For the text-containing cell, return its midpoint in [x, y] coordinate format. 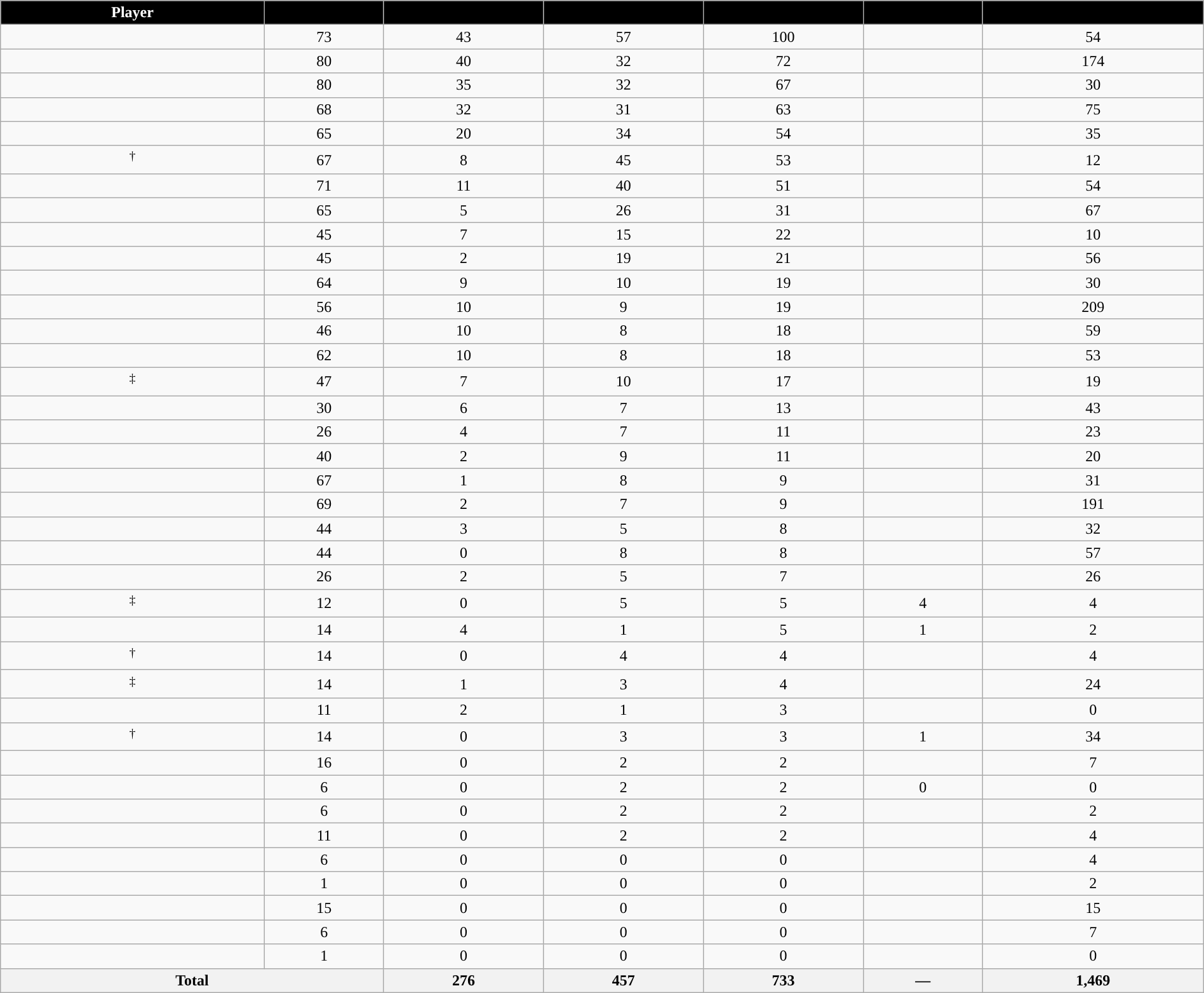
68 [324, 109]
16 [324, 763]
733 [784, 980]
47 [324, 381]
17 [784, 381]
64 [324, 283]
51 [784, 186]
276 [464, 980]
— [923, 980]
71 [324, 186]
174 [1093, 61]
46 [324, 331]
13 [784, 408]
457 [624, 980]
1,469 [1093, 980]
62 [324, 355]
75 [1093, 109]
Player [133, 13]
69 [324, 504]
191 [1093, 504]
73 [324, 37]
24 [1093, 684]
63 [784, 109]
23 [1093, 432]
21 [784, 259]
209 [1093, 307]
72 [784, 61]
Total [192, 980]
59 [1093, 331]
22 [784, 234]
100 [784, 37]
